Scan for the cell matching the given text and deliver its [x, y] coordinate at center. 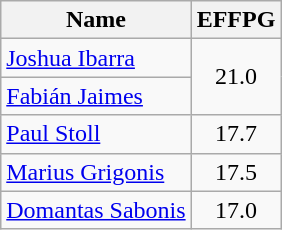
Domantas Sabonis [96, 210]
Paul Stoll [96, 134]
17.0 [236, 210]
Marius Grigonis [96, 172]
EFFPG [236, 20]
Fabián Jaimes [96, 96]
21.0 [236, 77]
Joshua Ibarra [96, 58]
Name [96, 20]
17.7 [236, 134]
17.5 [236, 172]
